For the text-containing cell, return its midpoint in [x, y] coordinate format. 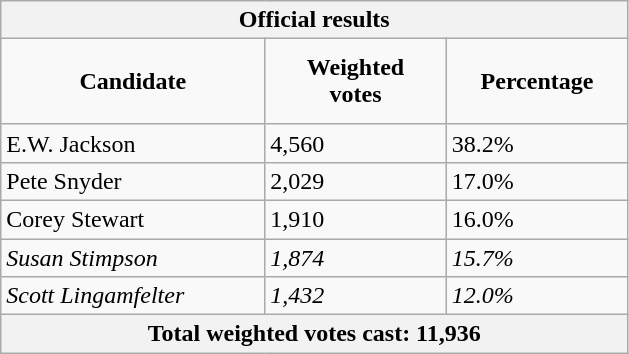
1,432 [356, 296]
E.W. Jackson [133, 143]
Scott Lingamfelter [133, 296]
16.0% [537, 219]
2,029 [356, 181]
Percentage [537, 82]
Weighted votes [356, 82]
Corey Stewart [133, 219]
Susan Stimpson [133, 257]
12.0% [537, 296]
38.2% [537, 143]
15.7% [537, 257]
17.0% [537, 181]
Official results [314, 20]
Pete Snyder [133, 181]
4,560 [356, 143]
1,910 [356, 219]
1,874 [356, 257]
Total weighted votes cast: 11,936 [314, 334]
Candidate [133, 82]
